Output the (x, y) coordinate of the center of the cell containing the given text.  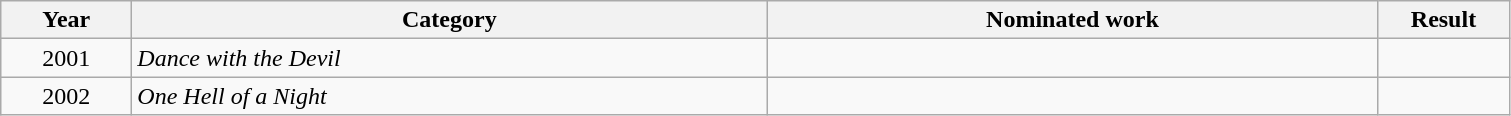
Nominated work (1072, 20)
Dance with the Devil (450, 58)
2002 (66, 96)
Result (1444, 20)
Year (66, 20)
Category (450, 20)
2001 (66, 58)
One Hell of a Night (450, 96)
